Determine the (X, Y) coordinate at the center of the cell enclosing the given text.  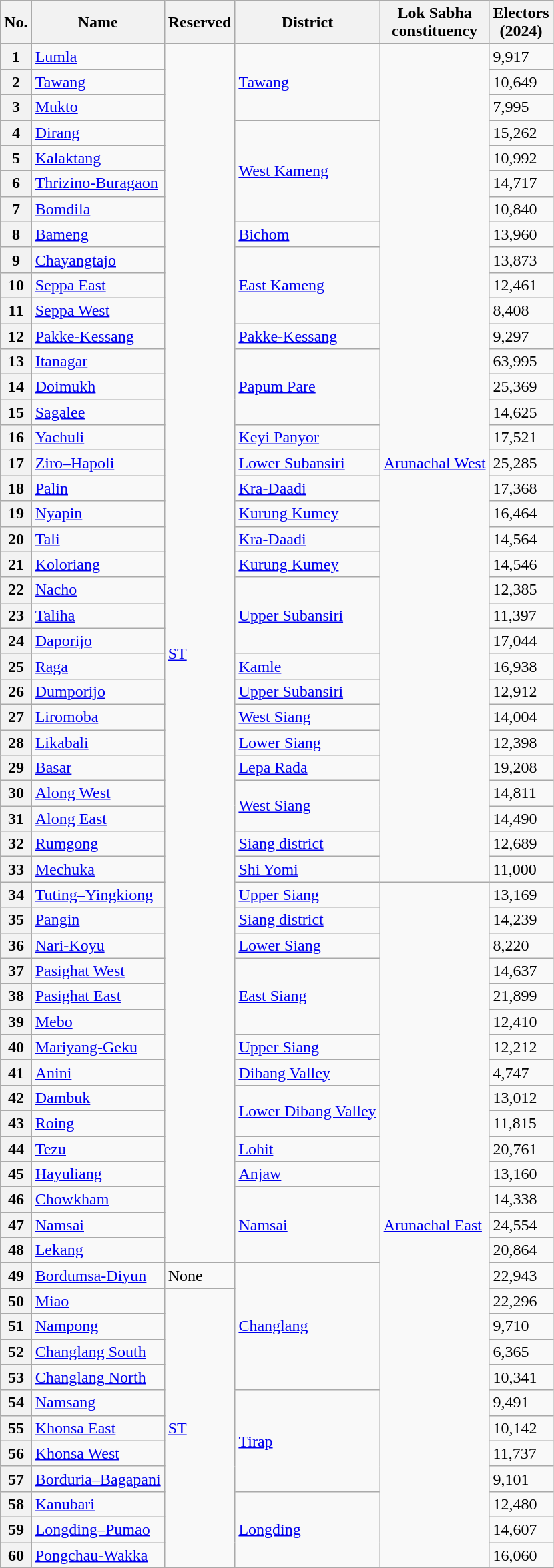
Changlang North (97, 1377)
Seppa East (97, 285)
48 (16, 1250)
15,262 (521, 133)
Sagalee (97, 412)
12,212 (521, 1047)
13,169 (521, 895)
41 (16, 1072)
Koloriang (97, 564)
10,341 (521, 1377)
19 (16, 514)
57 (16, 1479)
11,000 (521, 869)
None (200, 1276)
Changlang South (97, 1352)
Hayuliang (97, 1174)
13,160 (521, 1174)
54 (16, 1403)
60 (16, 1555)
21 (16, 564)
58 (16, 1504)
16,464 (521, 514)
16,060 (521, 1555)
30 (16, 793)
38 (16, 996)
28 (16, 743)
12,689 (521, 844)
Name (97, 23)
10,992 (521, 158)
Doimukh (97, 387)
24 (16, 641)
27 (16, 717)
9 (16, 260)
Pongchau-Wakka (97, 1555)
Pasighat East (97, 996)
Keyi Panyor (307, 438)
Along West (97, 793)
21,899 (521, 996)
7,995 (521, 107)
Pasighat West (97, 971)
Lower Subansiri (307, 463)
Dumporijo (97, 691)
17,521 (521, 438)
14,490 (521, 819)
Dambuk (97, 1098)
22 (16, 590)
Lohit (307, 1148)
Khonsa East (97, 1428)
22,296 (521, 1301)
Kanubari (97, 1504)
3 (16, 107)
District (307, 23)
55 (16, 1428)
Thrizino-Buragaon (97, 183)
22,943 (521, 1276)
12,398 (521, 743)
18 (16, 488)
12,410 (521, 1022)
Itanagar (97, 362)
24,554 (521, 1225)
4 (16, 133)
Papum Pare (307, 387)
Mariyang-Geku (97, 1047)
Mukto (97, 107)
42 (16, 1098)
Mebo (97, 1022)
12,480 (521, 1504)
12,912 (521, 691)
13,873 (521, 260)
11,815 (521, 1123)
Yachuli (97, 438)
Nyapin (97, 514)
26 (16, 691)
43 (16, 1123)
53 (16, 1377)
20 (16, 539)
Raga (97, 666)
Tezu (97, 1148)
Arunachal West (435, 463)
14,239 (521, 920)
Chayangtajo (97, 260)
Lumla (97, 57)
Roing (97, 1123)
47 (16, 1225)
63,995 (521, 362)
Ziro–Hapoli (97, 463)
17,044 (521, 641)
32 (16, 844)
Rumgong (97, 844)
15 (16, 412)
Electors(2024) (521, 23)
No. (16, 23)
40 (16, 1047)
9,297 (521, 336)
Miao (97, 1301)
7 (16, 209)
Tirap (307, 1441)
25,369 (521, 387)
51 (16, 1326)
35 (16, 920)
Bordumsa-Diyun (97, 1276)
14 (16, 387)
Palin (97, 488)
4,747 (521, 1072)
14,811 (521, 793)
Longding–Pumao (97, 1529)
8 (16, 234)
Kalaktang (97, 158)
12 (16, 336)
34 (16, 895)
Shi Yomi (307, 869)
11,737 (521, 1453)
50 (16, 1301)
36 (16, 945)
East Siang (307, 996)
9,917 (521, 57)
37 (16, 971)
16 (16, 438)
6 (16, 183)
14,004 (521, 717)
Changlang (307, 1326)
25,285 (521, 463)
Lower Dibang Valley (307, 1110)
17,368 (521, 488)
6,365 (521, 1352)
10,649 (521, 82)
8,220 (521, 945)
Dirang (97, 133)
14,637 (521, 971)
Anjaw (307, 1174)
20,864 (521, 1250)
Kamle (307, 666)
Bameng (97, 234)
20,761 (521, 1148)
14,625 (521, 412)
59 (16, 1529)
39 (16, 1022)
Dibang Valley (307, 1072)
Likabali (97, 743)
9,710 (521, 1326)
13 (16, 362)
17 (16, 463)
West Kameng (307, 171)
49 (16, 1276)
Chowkham (97, 1200)
Daporijo (97, 641)
Arunachal East (435, 1225)
10,142 (521, 1428)
1 (16, 57)
14,607 (521, 1529)
Bichom (307, 234)
Tuting–Yingkiong (97, 895)
Bomdila (97, 209)
Nacho (97, 590)
25 (16, 666)
33 (16, 869)
Longding (307, 1529)
Khonsa West (97, 1453)
Taliha (97, 615)
14,717 (521, 183)
10,840 (521, 209)
19,208 (521, 768)
Tali (97, 539)
2 (16, 82)
Nampong (97, 1326)
Reserved (200, 23)
11 (16, 310)
Borduria–Bagapani (97, 1479)
14,564 (521, 539)
Namsang (97, 1403)
10 (16, 285)
East Kameng (307, 285)
14,546 (521, 564)
12,385 (521, 590)
Pangin (97, 920)
5 (16, 158)
Mechuka (97, 869)
14,338 (521, 1200)
13,012 (521, 1098)
46 (16, 1200)
Liromoba (97, 717)
44 (16, 1148)
Basar (97, 768)
Anini (97, 1072)
29 (16, 768)
Lok Sabhaconstituency (435, 23)
9,101 (521, 1479)
Nari-Koyu (97, 945)
23 (16, 615)
11,397 (521, 615)
45 (16, 1174)
9,491 (521, 1403)
13,960 (521, 234)
56 (16, 1453)
Seppa West (97, 310)
8,408 (521, 310)
Lekang (97, 1250)
Lepa Rada (307, 768)
Along East (97, 819)
16,938 (521, 666)
31 (16, 819)
52 (16, 1352)
12,461 (521, 285)
